Identify which cell holds the provided text, then report its (x, y) central coordinate. 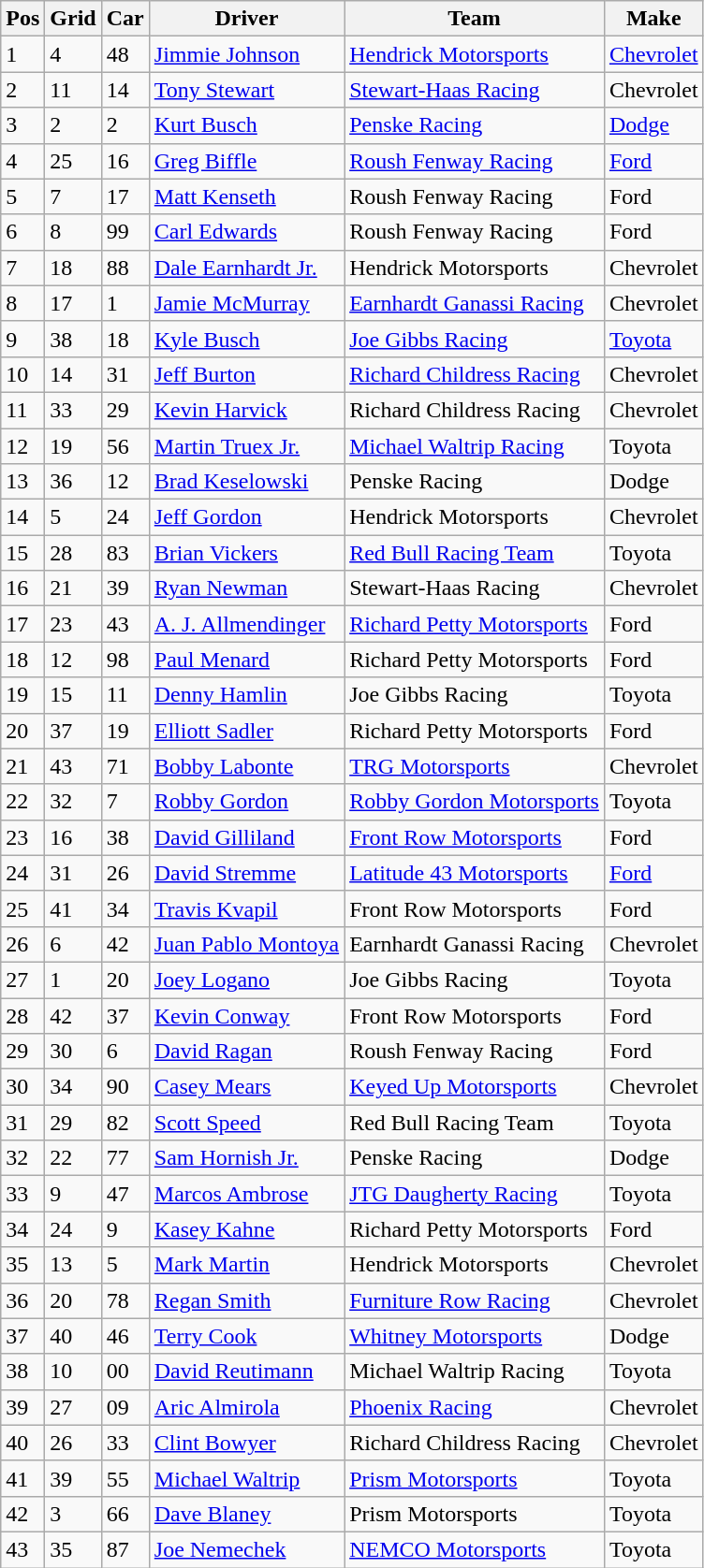
77 (125, 1158)
Dale Earnhardt Jr. (246, 268)
NEMCO Motorsports (475, 1549)
78 (125, 1300)
Kevin Harvick (246, 410)
66 (125, 1514)
Robby Gordon (246, 802)
00 (125, 1372)
Martin Truex Jr. (246, 446)
A. J. Allmendinger (246, 624)
Ryan Newman (246, 588)
71 (125, 766)
Terry Cook (246, 1336)
David Stremme (246, 873)
Whitney Motorsports (475, 1336)
Regan Smith (246, 1300)
JTG Daugherty Racing (475, 1194)
82 (125, 1123)
88 (125, 268)
David Ragan (246, 1052)
Pos (22, 19)
Matt Kenseth (246, 196)
Clint Bowyer (246, 1443)
Tony Stewart (246, 90)
87 (125, 1549)
98 (125, 660)
47 (125, 1194)
Bobby Labonte (246, 766)
Kasey Kahne (246, 1229)
Keyed Up Motorsports (475, 1087)
David Reutimann (246, 1372)
Joey Logano (246, 980)
Jeff Burton (246, 374)
Casey Mears (246, 1087)
Scott Speed (246, 1123)
Car (125, 19)
90 (125, 1087)
Marcos Ambrose (246, 1194)
Kyle Busch (246, 339)
Jimmie Johnson (246, 54)
09 (125, 1407)
TRG Motorsports (475, 766)
Jamie McMurray (246, 303)
Carl Edwards (246, 232)
Furniture Row Racing (475, 1300)
46 (125, 1336)
Elliott Sadler (246, 731)
Denny Hamlin (246, 695)
99 (125, 232)
Paul Menard (246, 660)
Kevin Conway (246, 1015)
Dave Blaney (246, 1514)
Team (475, 19)
Joe Nemechek (246, 1549)
Jeff Gordon (246, 517)
Mark Martin (246, 1265)
48 (125, 54)
Greg Biffle (246, 161)
Brad Keselowski (246, 482)
David Gilliland (246, 837)
Latitude 43 Motorsports (475, 873)
Kurt Busch (246, 125)
Juan Pablo Montoya (246, 944)
Sam Hornish Jr. (246, 1158)
83 (125, 553)
Brian Vickers (246, 553)
Driver (246, 19)
Michael Waltrip (246, 1478)
56 (125, 446)
55 (125, 1478)
Make (653, 19)
Grid (73, 19)
Phoenix Racing (475, 1407)
Travis Kvapil (246, 908)
Aric Almirola (246, 1407)
Robby Gordon Motorsports (475, 802)
